Determine the (X, Y) coordinate at the center of the cell enclosing the given text.  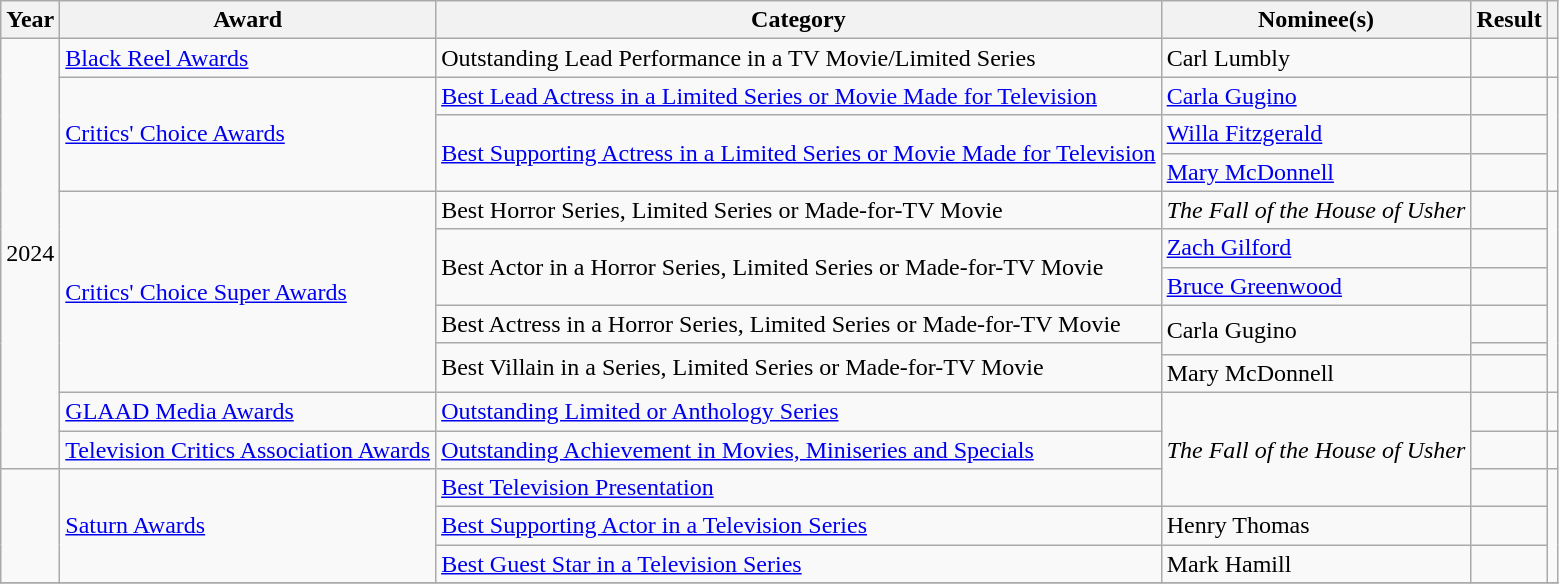
Zach Gilford (1316, 248)
GLAAD Media Awards (248, 411)
Television Critics Association Awards (248, 449)
Best Television Presentation (799, 488)
Saturn Awards (248, 526)
Year (30, 20)
Black Reel Awards (248, 58)
Best Supporting Actress in a Limited Series or Movie Made for Television (799, 153)
Mark Hamill (1316, 564)
Outstanding Achievement in Movies, Miniseries and Specials (799, 449)
Result (1509, 20)
Nominee(s) (1316, 20)
2024 (30, 254)
Best Guest Star in a Television Series (799, 564)
Award (248, 20)
Willa Fitzgerald (1316, 134)
Best Villain in a Series, Limited Series or Made-for-TV Movie (799, 368)
Category (799, 20)
Best Lead Actress in a Limited Series or Movie Made for Television (799, 96)
Best Actor in a Horror Series, Limited Series or Made-for-TV Movie (799, 267)
Bruce Greenwood (1316, 286)
Outstanding Limited or Anthology Series (799, 411)
Outstanding Lead Performance in a TV Movie/Limited Series (799, 58)
Critics' Choice Awards (248, 134)
Best Horror Series, Limited Series or Made-for-TV Movie (799, 210)
Carl Lumbly (1316, 58)
Best Supporting Actor in a Television Series (799, 526)
Critics' Choice Super Awards (248, 292)
Best Actress in a Horror Series, Limited Series or Made-for-TV Movie (799, 324)
Henry Thomas (1316, 526)
